Capture the cell that displays the provided text and extract its [x, y] central coordinate. 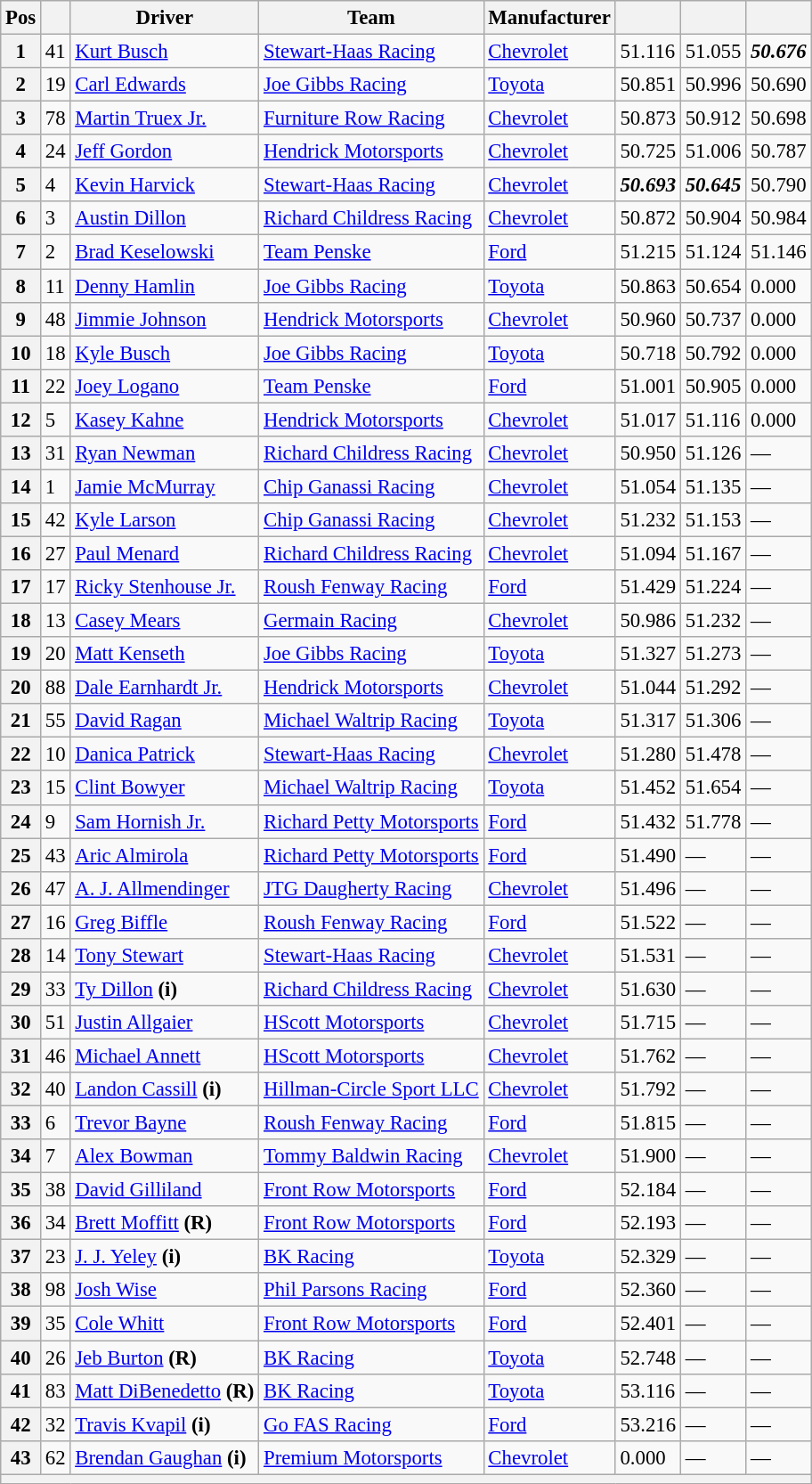
53.116 [648, 1390]
Germain Racing [371, 621]
51.452 [648, 788]
50.960 [648, 319]
Kyle Larson [165, 520]
Ricky Stenhouse Jr. [165, 587]
21 [21, 721]
Kasey Kahne [165, 420]
25 [21, 855]
Driver [165, 18]
50.654 [712, 286]
Sam Hornish Jr. [165, 821]
50.996 [712, 85]
52.193 [648, 1223]
Kyle Busch [165, 353]
Danica Patrick [165, 754]
48 [55, 319]
51.124 [712, 252]
51.490 [648, 855]
Ty Dillon (i) [165, 989]
David Ragan [165, 721]
30 [21, 1023]
51.429 [648, 587]
51.280 [648, 754]
46 [55, 1056]
Greg Biffle [165, 922]
Carl Edwards [165, 85]
51.146 [778, 252]
50.725 [648, 151]
Austin Dillon [165, 218]
51.900 [648, 1156]
51.273 [712, 654]
51.006 [712, 151]
Jeb Burton (R) [165, 1358]
A. J. Allmendinger [165, 888]
52.748 [648, 1358]
51.496 [648, 888]
Alex Bowman [165, 1156]
50.984 [778, 218]
50.690 [778, 85]
51.478 [712, 754]
37 [21, 1257]
51.153 [712, 520]
50.718 [648, 353]
51 [55, 1023]
Premium Motorsports [371, 1457]
Brendan Gaughan (i) [165, 1457]
52.184 [648, 1190]
Kurt Busch [165, 52]
Tony Stewart [165, 956]
51.327 [648, 654]
50.676 [778, 52]
Joey Logano [165, 386]
51.292 [712, 688]
8 [21, 286]
51.531 [648, 956]
Jeff Gordon [165, 151]
50.792 [712, 353]
50.912 [712, 118]
Travis Kvapil (i) [165, 1424]
51.522 [648, 922]
51.135 [712, 486]
98 [55, 1291]
52.401 [648, 1324]
29 [21, 989]
JTG Daugherty Racing [371, 888]
Team [371, 18]
51.630 [648, 989]
50.905 [712, 386]
50.863 [648, 286]
Michael Annett [165, 1056]
62 [55, 1457]
36 [21, 1223]
50.873 [648, 118]
28 [21, 956]
50.787 [778, 151]
Landon Cassill (i) [165, 1089]
Trevor Bayne [165, 1123]
50.950 [648, 453]
Kevin Harvick [165, 185]
Casey Mears [165, 621]
Paul Menard [165, 553]
51.167 [712, 553]
51.306 [712, 721]
55 [55, 721]
12 [21, 420]
51.055 [712, 52]
51.778 [712, 821]
50.645 [712, 185]
50.790 [778, 185]
51.215 [648, 252]
51.792 [648, 1089]
50.904 [712, 218]
50.986 [648, 621]
David Gilliland [165, 1190]
Clint Bowyer [165, 788]
Matt Kenseth [165, 654]
51.762 [648, 1056]
52.360 [648, 1291]
88 [55, 688]
Dale Earnhardt Jr. [165, 688]
Matt DiBenedetto (R) [165, 1390]
Ryan Newman [165, 453]
51.224 [712, 587]
51.044 [648, 688]
51.432 [648, 821]
Justin Allgaier [165, 1023]
51.815 [648, 1123]
50.851 [648, 85]
Martin Truex Jr. [165, 118]
Tommy Baldwin Racing [371, 1156]
Go FAS Racing [371, 1424]
51.317 [648, 721]
51.001 [648, 386]
Manufacturer [549, 18]
Phil Parsons Racing [371, 1291]
J. J. Yeley (i) [165, 1257]
39 [21, 1324]
51.054 [648, 486]
Jimmie Johnson [165, 319]
Jamie McMurray [165, 486]
Denny Hamlin [165, 286]
50.872 [648, 218]
Hillman-Circle Sport LLC [371, 1089]
50.698 [778, 118]
51.654 [712, 788]
78 [55, 118]
51.017 [648, 420]
47 [55, 888]
Josh Wise [165, 1291]
51.094 [648, 553]
50.693 [648, 185]
Brett Moffitt (R) [165, 1223]
Pos [21, 18]
Cole Whitt [165, 1324]
51.715 [648, 1023]
52.329 [648, 1257]
Aric Almirola [165, 855]
50.737 [712, 319]
83 [55, 1390]
53.216 [648, 1424]
Furniture Row Racing [371, 118]
Brad Keselowski [165, 252]
51.126 [712, 453]
